Pinpoint the cell where the given text exists, returning its (x, y) midpoint coordinate. 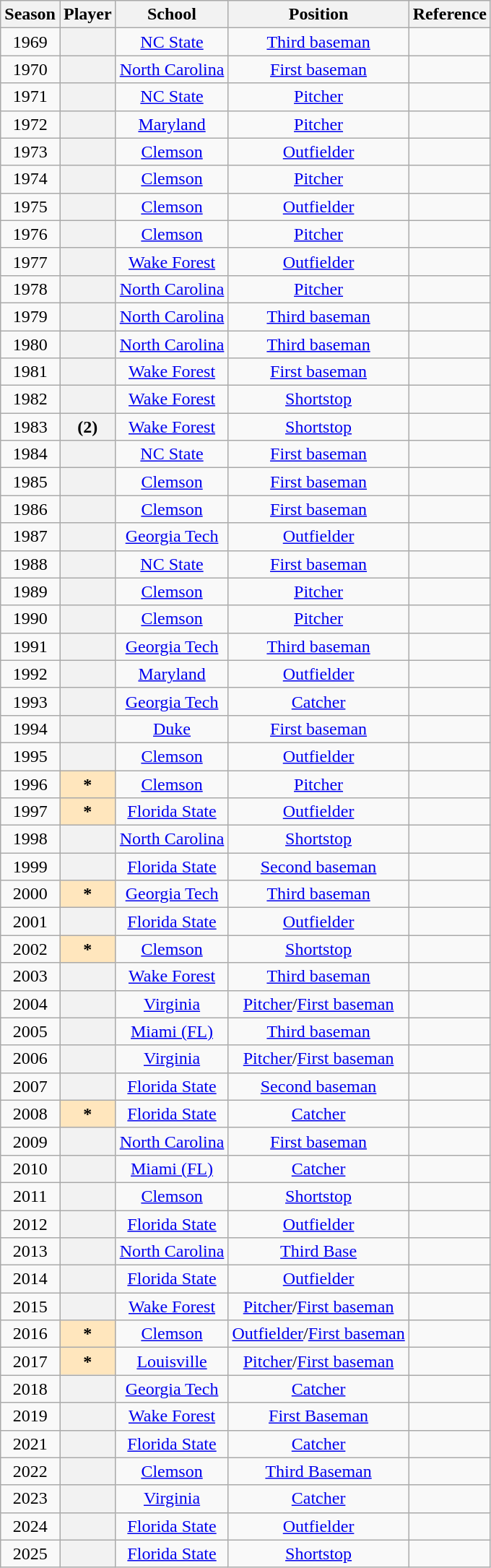
Position (318, 14)
1973 (30, 152)
Player (87, 14)
1997 (30, 812)
2011 (30, 1196)
2023 (30, 1499)
1986 (30, 509)
(2) (87, 427)
1996 (30, 784)
2017 (30, 1361)
First Baseman (318, 1416)
2009 (30, 1141)
Third Baseman (318, 1471)
2018 (30, 1389)
1999 (30, 867)
Reference (449, 14)
2005 (30, 1031)
2025 (30, 1554)
1990 (30, 619)
2016 (30, 1334)
1984 (30, 454)
2003 (30, 976)
2007 (30, 1086)
1977 (30, 261)
2004 (30, 1004)
School (172, 14)
1989 (30, 592)
2022 (30, 1471)
1985 (30, 482)
1972 (30, 124)
1991 (30, 646)
1998 (30, 839)
2000 (30, 894)
1976 (30, 234)
Louisville (172, 1361)
2019 (30, 1416)
Season (30, 14)
1980 (30, 345)
2001 (30, 922)
1995 (30, 756)
2014 (30, 1279)
1971 (30, 97)
2021 (30, 1444)
1975 (30, 207)
1982 (30, 399)
Third Base (318, 1252)
1969 (30, 42)
1988 (30, 564)
2012 (30, 1224)
1979 (30, 316)
1978 (30, 289)
1970 (30, 69)
1992 (30, 674)
1981 (30, 372)
1994 (30, 729)
2008 (30, 1114)
2024 (30, 1526)
2010 (30, 1169)
Outfielder/First baseman (318, 1334)
2002 (30, 949)
1974 (30, 179)
2015 (30, 1307)
2013 (30, 1252)
1983 (30, 427)
Duke (172, 729)
1987 (30, 537)
2006 (30, 1059)
1993 (30, 701)
